From the cell containing the given text, extract its center point as [X, Y] coordinate. 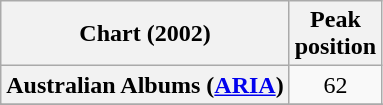
62 [335, 85]
Peakposition [335, 34]
Australian Albums (ARIA) [145, 85]
Chart (2002) [145, 34]
